Provide the [X, Y] coordinate of the cell's center where the given text is located.  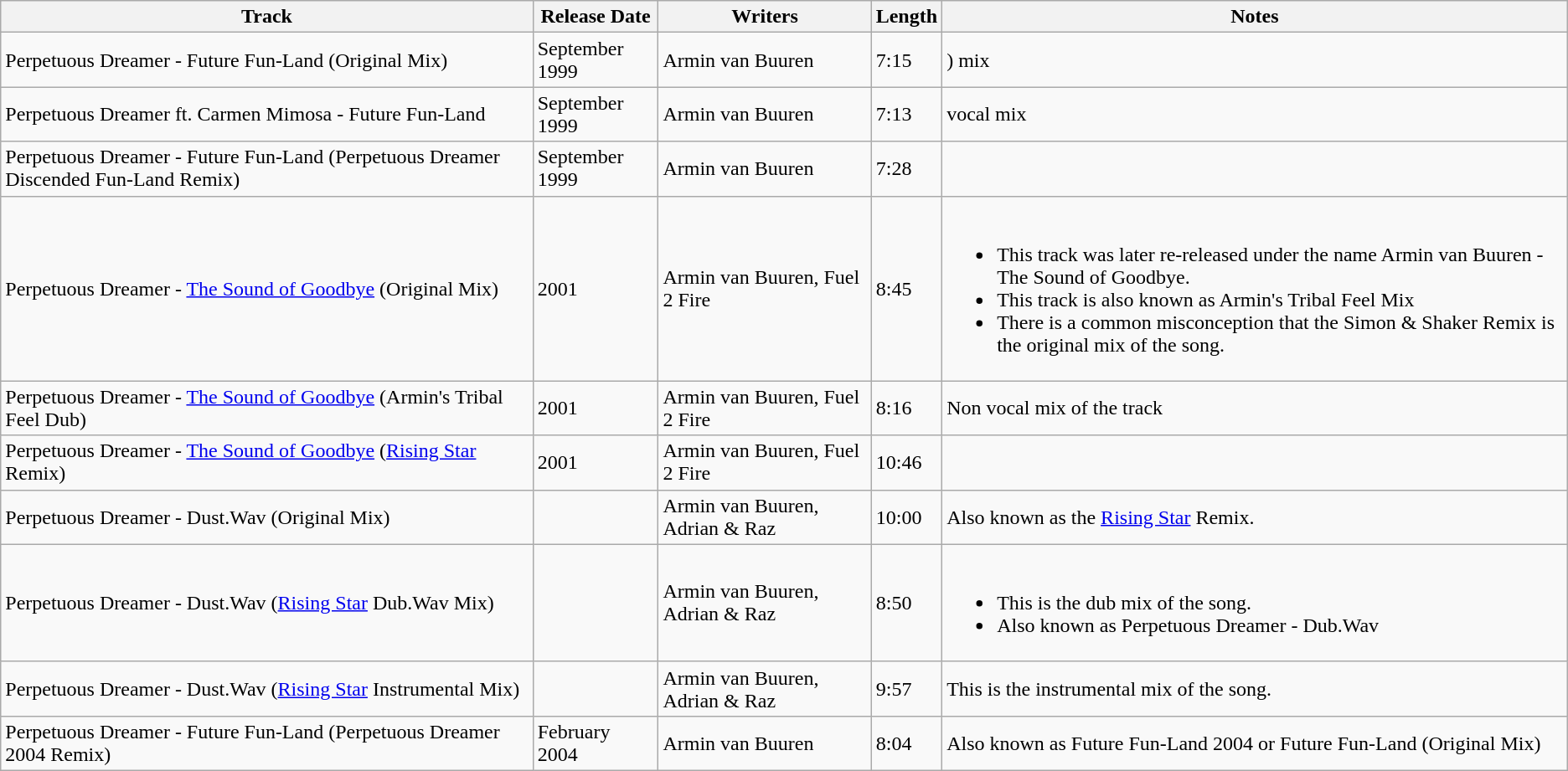
This is the instrumental mix of the song. [1255, 688]
Notes [1255, 17]
) mix [1255, 60]
Length [906, 17]
vocal mix [1255, 114]
10:46 [906, 462]
Writers [765, 17]
Perpetuous Dreamer - Future Fun-Land (Perpetuous Dreamer 2004 Remix) [266, 743]
Perpetuous Dreamer - Dust.Wav (Rising Star Instrumental Mix) [266, 688]
Track [266, 17]
9:57 [906, 688]
10:00 [906, 517]
Perpetuous Dreamer - Future Fun-Land (Perpetuous Dreamer Discended Fun-Land Remix) [266, 169]
Perpetuous Dreamer - The Sound of Goodbye (Armin's Tribal Feel Dub) [266, 409]
8:04 [906, 743]
7:28 [906, 169]
Perpetuous Dreamer - Future Fun-Land (Original Mix) [266, 60]
Also known as Future Fun-Land 2004 or Future Fun-Land (Original Mix) [1255, 743]
7:15 [906, 60]
This is the dub mix of the song.Also known as Perpetuous Dreamer - Dub.Wav [1255, 603]
Also known as the Rising Star Remix. [1255, 517]
February 2004 [596, 743]
Release Date [596, 17]
Non vocal mix of the track [1255, 409]
Perpetuous Dreamer - The Sound of Goodbye (Original Mix) [266, 288]
7:13 [906, 114]
Perpetuous Dreamer - Dust.Wav (Rising Star Dub.Wav Mix) [266, 603]
8:45 [906, 288]
8:16 [906, 409]
Perpetuous Dreamer - Dust.Wav (Original Mix) [266, 517]
8:50 [906, 603]
Perpetuous Dreamer - The Sound of Goodbye (Rising Star Remix) [266, 462]
Perpetuous Dreamer ft. Carmen Mimosa - Future Fun-Land [266, 114]
